Locate the cell with the specified text and output its [x, y] center coordinate. 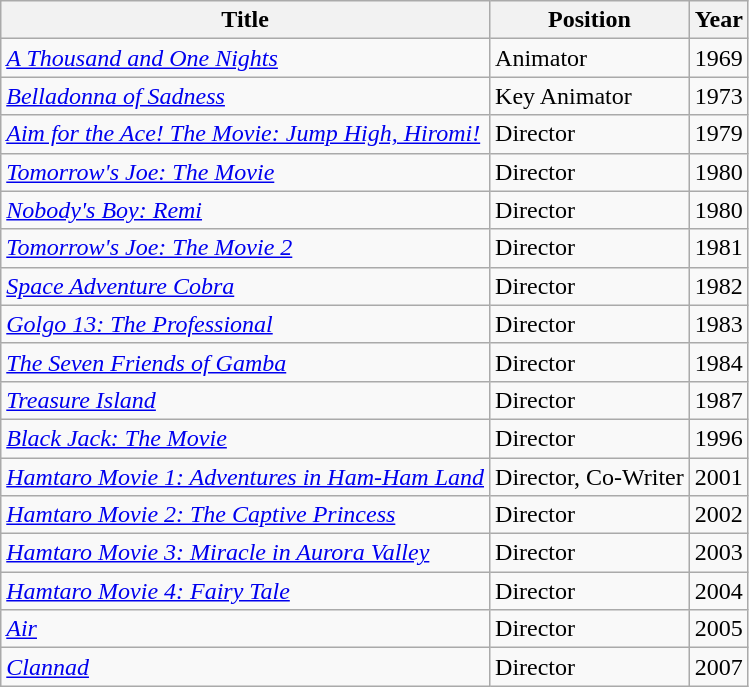
1973 [718, 96]
1987 [718, 400]
Title [246, 20]
Black Jack: The Movie [246, 438]
Key Animator [590, 96]
Aim for the Ace! The Movie: Jump High, Hiromi! [246, 134]
2002 [718, 515]
Nobody's Boy: Remi [246, 210]
Treasure Island [246, 400]
Hamtaro Movie 4: Fairy Tale [246, 591]
Hamtaro Movie 2: The Captive Princess [246, 515]
1981 [718, 248]
Tomorrow's Joe: The Movie 2 [246, 248]
Animator [590, 58]
1969 [718, 58]
Space Adventure Cobra [246, 286]
Tomorrow's Joe: The Movie [246, 172]
2003 [718, 553]
Year [718, 20]
A Thousand and One Nights [246, 58]
1984 [718, 362]
2004 [718, 591]
Director, Co-Writer [590, 477]
Clannad [246, 667]
1979 [718, 134]
1983 [718, 324]
Air [246, 629]
2005 [718, 629]
Hamtaro Movie 1: Adventures in Ham-Ham Land [246, 477]
The Seven Friends of Gamba [246, 362]
2001 [718, 477]
Position [590, 20]
1982 [718, 286]
Golgo 13: The Professional [246, 324]
Hamtaro Movie 3: Miracle in Aurora Valley [246, 553]
Belladonna of Sadness [246, 96]
1996 [718, 438]
2007 [718, 667]
